For the text-containing cell, return its midpoint in [x, y] coordinate format. 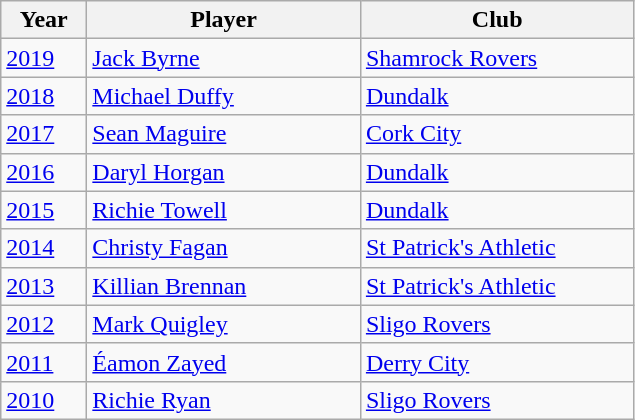
2012 [44, 324]
Jack Byrne [224, 58]
2011 [44, 362]
Derry City [497, 362]
2015 [44, 210]
Shamrock Rovers [497, 58]
Christy Fagan [224, 248]
2019 [44, 58]
Year [44, 20]
Éamon Zayed [224, 362]
Michael Duffy [224, 96]
Club [497, 20]
Killian Brennan [224, 286]
2018 [44, 96]
2010 [44, 400]
Mark Quigley [224, 324]
2013 [44, 286]
Richie Towell [224, 210]
Daryl Horgan [224, 172]
Player [224, 20]
Cork City [497, 134]
Richie Ryan [224, 400]
2016 [44, 172]
2014 [44, 248]
Sean Maguire [224, 134]
2017 [44, 134]
